Return [x, y] of the center of cell containing provided text 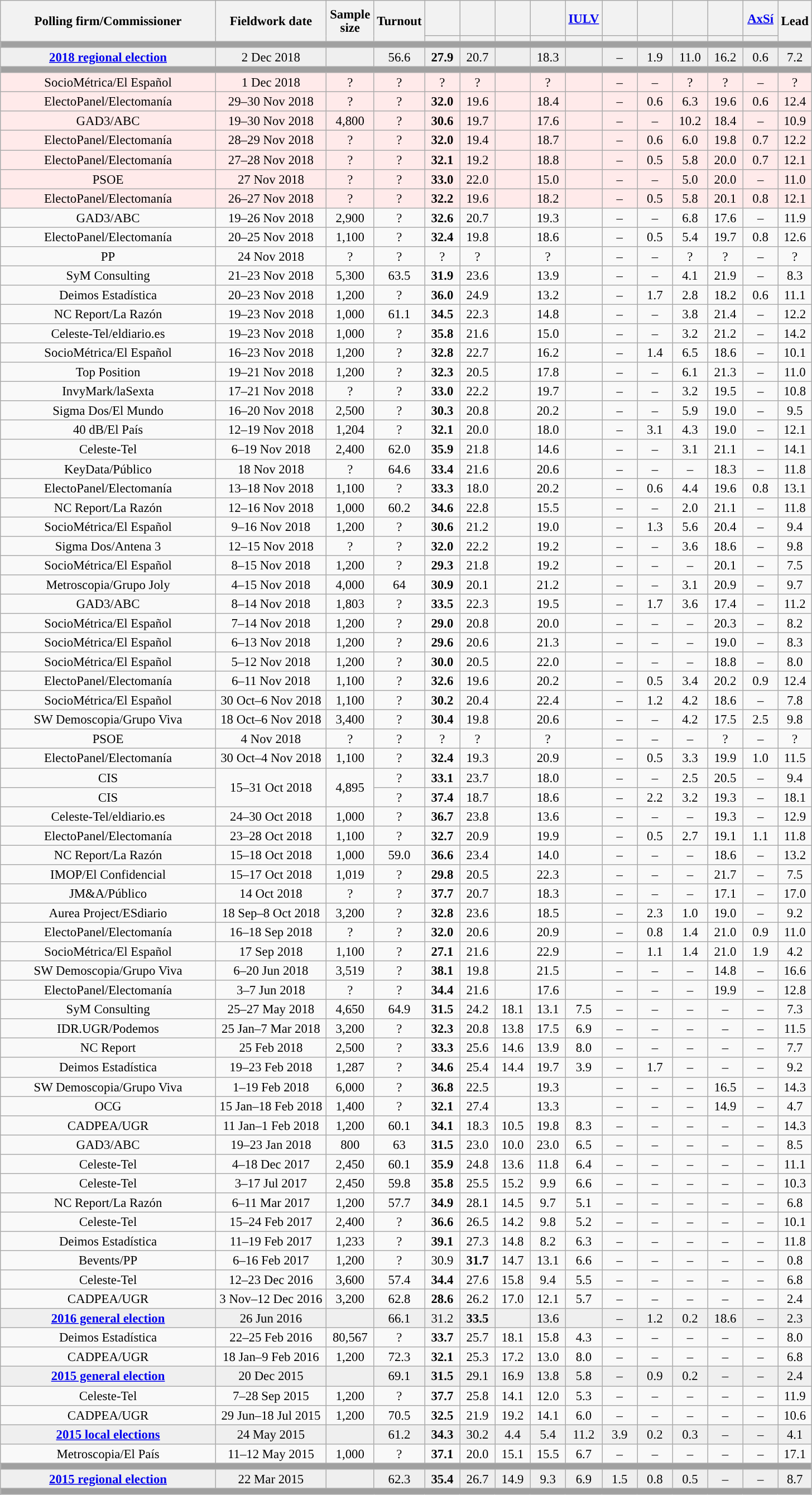
31.2 [442, 1319]
6–19 Nov 2018 [271, 450]
34.3 [442, 1435]
Turnout [400, 21]
80,567 [350, 1338]
15.2 [512, 1183]
7.3 [795, 1009]
Sigma Dos/El Mundo [108, 411]
30.0 [442, 662]
4,800 [350, 122]
61.2 [400, 1435]
22 Mar 2015 [271, 1479]
3,519 [350, 971]
2,900 [350, 218]
16.6 [795, 971]
14.0 [548, 855]
25 Feb 2018 [271, 1048]
5.9 [690, 411]
34.1 [442, 1125]
72.3 [400, 1358]
17 Sep 2018 [271, 951]
Metroscopia/El País [108, 1454]
11–19 Feb 2017 [271, 1242]
15–31 Oct 2018 [271, 787]
10.0 [512, 1144]
62.0 [400, 450]
2015 local elections [108, 1435]
2018 regional election [108, 57]
1,400 [350, 1106]
8.7 [795, 1479]
12.9 [795, 816]
13–18 Nov 2018 [271, 488]
3,600 [350, 1280]
26 Jun 2016 [271, 1319]
70.5 [400, 1415]
6–11 Mar 2017 [271, 1202]
26–27 Nov 2018 [271, 199]
32.7 [442, 835]
2.7 [690, 835]
6–11 Nov 2018 [271, 681]
10.9 [795, 122]
29–30 Nov 2018 [271, 102]
1,204 [350, 430]
22.9 [548, 951]
20–23 Nov 2018 [271, 295]
NC Report [108, 1048]
24–30 Oct 2018 [271, 816]
59.0 [400, 855]
25.8 [478, 1396]
17.2 [512, 1358]
6–13 Nov 2018 [271, 643]
6,000 [350, 1086]
Lead [795, 21]
62.3 [400, 1479]
12–16 Nov 2018 [271, 507]
16.9 [512, 1377]
29 Jun–18 Jul 2015 [271, 1415]
2.2 [655, 797]
AxSí [760, 18]
2 Dec 2018 [271, 57]
17–21 Nov 2018 [271, 392]
3.3 [690, 758]
9–16 Nov 2018 [271, 527]
57.4 [400, 1280]
28–29 Nov 2018 [271, 141]
36.0 [442, 295]
1–19 Feb 2018 [271, 1086]
11–12 May 2015 [271, 1454]
Fieldwork date [271, 21]
Metroscopia/Grupo Joly [108, 585]
7–28 Sep 2015 [271, 1396]
Top Position [108, 372]
30 Oct–4 Nov 2018 [271, 758]
31.7 [478, 1261]
28.6 [442, 1300]
27.6 [478, 1280]
25–27 May 2018 [271, 1009]
4,000 [350, 585]
5.0 [690, 179]
64.6 [400, 469]
62.8 [400, 1300]
InvyMark/laSexta [108, 392]
2015 general election [108, 1377]
12–15 Nov 2018 [271, 546]
4,895 [350, 787]
16.5 [725, 1086]
19–23 Feb 2018 [271, 1067]
6.4 [584, 1165]
27–28 Nov 2018 [271, 160]
25.6 [478, 1048]
1.5 [619, 1479]
5–12 Nov 2018 [271, 662]
19–26 Nov 2018 [271, 218]
25.4 [478, 1067]
2.8 [690, 295]
14 Oct 2018 [271, 893]
6–20 Jun 2018 [271, 971]
Sample size [350, 21]
JM&A/Público [108, 893]
25.7 [478, 1338]
31.9 [442, 276]
33.1 [442, 778]
19–30 Nov 2018 [271, 122]
57.7 [400, 1202]
12.6 [795, 237]
27.9 [442, 57]
56.6 [400, 57]
25.3 [478, 1358]
20 Dec 2015 [271, 1377]
66.1 [400, 1319]
13.0 [548, 1358]
26.5 [478, 1221]
19–21 Nov 2018 [271, 372]
19.1 [725, 835]
1.3 [655, 527]
PP [108, 257]
15–17 Oct 2018 [271, 874]
10.6 [795, 1415]
27.1 [442, 951]
800 [350, 1144]
27.3 [478, 1242]
0.3 [690, 1435]
29.3 [442, 565]
Bevents/PP [108, 1261]
15–24 Feb 2017 [271, 1221]
KeyData/Público [108, 469]
37.4 [442, 797]
4.7 [795, 1106]
39.1 [442, 1242]
5.7 [584, 1300]
5.5 [584, 1280]
8–15 Nov 2018 [271, 565]
18 Nov 2018 [271, 469]
3–17 Jul 2017 [271, 1183]
6.7 [584, 1454]
6–16 Feb 2017 [271, 1261]
2015 regional election [108, 1479]
10.8 [795, 392]
32.2 [442, 199]
4 Nov 2018 [271, 739]
3 Nov–12 Dec 2016 [271, 1300]
63 [400, 1144]
Polling firm/Commissioner [108, 21]
18.5 [548, 913]
25 Jan–7 Mar 2018 [271, 1028]
9.3 [548, 1479]
16–20 Nov 2018 [271, 411]
14.5 [512, 1202]
40 dB/El País [108, 430]
1,803 [350, 604]
17.8 [548, 372]
26.2 [478, 1300]
20.3 [725, 623]
7.2 [795, 57]
6.1 [690, 372]
7.7 [795, 1048]
18 Oct–6 Nov 2018 [271, 720]
IULV [584, 18]
34.9 [442, 1202]
32.5 [442, 1415]
69.1 [400, 1377]
15–18 Oct 2018 [271, 855]
59.8 [400, 1183]
18 Jan–9 Feb 2016 [271, 1358]
22.4 [548, 700]
29.0 [442, 623]
10.3 [795, 1183]
10.2 [690, 122]
64.9 [400, 1009]
12–19 Nov 2018 [271, 430]
12–23 Dec 2016 [271, 1280]
27 Nov 2018 [271, 179]
33.7 [442, 1338]
24.9 [478, 295]
30.4 [442, 720]
Aurea Project/ESdiario [108, 913]
8.5 [795, 1144]
1,233 [350, 1242]
2.0 [690, 507]
13.3 [548, 1106]
4–15 Nov 2018 [271, 585]
2016 general election [108, 1319]
14.4 [512, 1067]
30.3 [442, 411]
5.2 [584, 1221]
7–14 Nov 2018 [271, 623]
IDR.UGR/Podemos [108, 1028]
3.8 [690, 314]
3.4 [690, 681]
22–25 Feb 2016 [271, 1338]
24.2 [478, 1009]
17.4 [725, 604]
19–23 Jan 2018 [271, 1144]
34.5 [442, 314]
28.1 [478, 1202]
5.6 [690, 527]
33.4 [442, 469]
16–23 Nov 2018 [271, 353]
12.0 [548, 1396]
8–14 Nov 2018 [271, 604]
29.8 [442, 874]
29.6 [442, 643]
24 Nov 2018 [271, 257]
16–18 Sep 2018 [271, 932]
35.4 [442, 1479]
21–23 Nov 2018 [271, 276]
26.7 [478, 1479]
1 Dec 2018 [271, 83]
IMOP/El Confidencial [108, 874]
Sigma Dos/Antena 3 [108, 546]
20–25 Nov 2018 [271, 237]
15.1 [512, 1454]
19.4 [478, 141]
4–18 Dec 2017 [271, 1165]
4,650 [350, 1009]
64 [400, 585]
3–7 Jun 2018 [271, 990]
18 Sep–8 Oct 2018 [271, 913]
23.7 [478, 778]
24.8 [478, 1165]
5.1 [584, 1202]
61.1 [400, 314]
1,287 [350, 1067]
5.3 [584, 1396]
27.4 [478, 1106]
36.7 [442, 816]
21.4 [725, 314]
7.8 [795, 700]
24 May 2015 [271, 1435]
1,019 [350, 874]
30 Oct–6 Nov 2018 [271, 700]
23.8 [478, 816]
3,400 [350, 720]
9.5 [795, 411]
25.5 [478, 1183]
36.8 [442, 1086]
OCG [108, 1106]
23–28 Oct 2018 [271, 835]
12.8 [795, 990]
22.7 [478, 353]
63.5 [400, 276]
22.5 [478, 1086]
14.7 [512, 1261]
60.2 [400, 507]
11 Jan–1 Feb 2018 [271, 1125]
21.7 [725, 874]
22.8 [478, 507]
38.1 [442, 971]
10.5 [512, 1125]
29.1 [478, 1377]
21.5 [548, 971]
9.9 [548, 1183]
37.1 [442, 1454]
15 Jan–18 Feb 2018 [271, 1106]
23.4 [478, 855]
5,300 [350, 276]
